Identify which cell holds the provided text, then report its [X, Y] central coordinate. 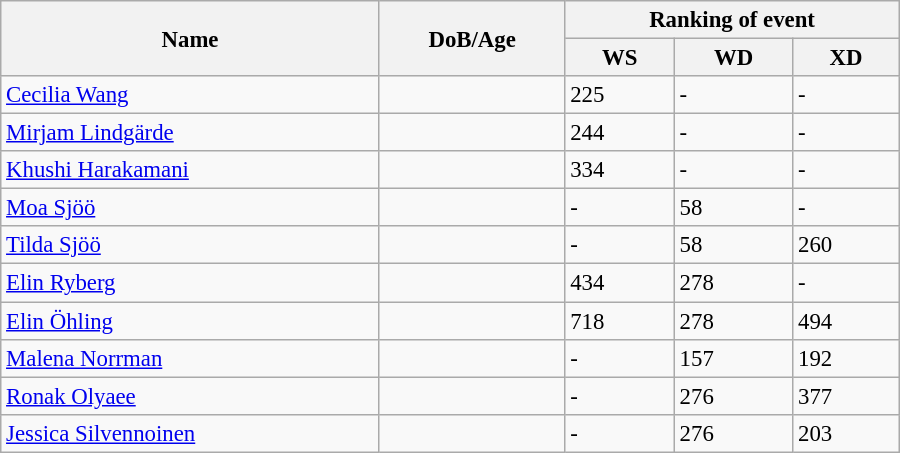
157 [733, 358]
DoB/Age [472, 38]
377 [846, 396]
Jessica Silvennoinen [190, 433]
718 [620, 321]
494 [846, 321]
Khushi Harakamani [190, 170]
225 [620, 95]
Ranking of event [732, 20]
Elin Ryberg [190, 283]
Ronak Olyaee [190, 396]
Moa Sjöö [190, 208]
WS [620, 58]
Malena Norrman [190, 358]
Mirjam Lindgärde [190, 133]
203 [846, 433]
Cecilia Wang [190, 95]
XD [846, 58]
244 [620, 133]
Name [190, 38]
260 [846, 245]
192 [846, 358]
WD [733, 58]
334 [620, 170]
Tilda Sjöö [190, 245]
Elin Öhling [190, 321]
434 [620, 283]
